Detect which cell encompasses the target text, then output its [X, Y] center coordinate. 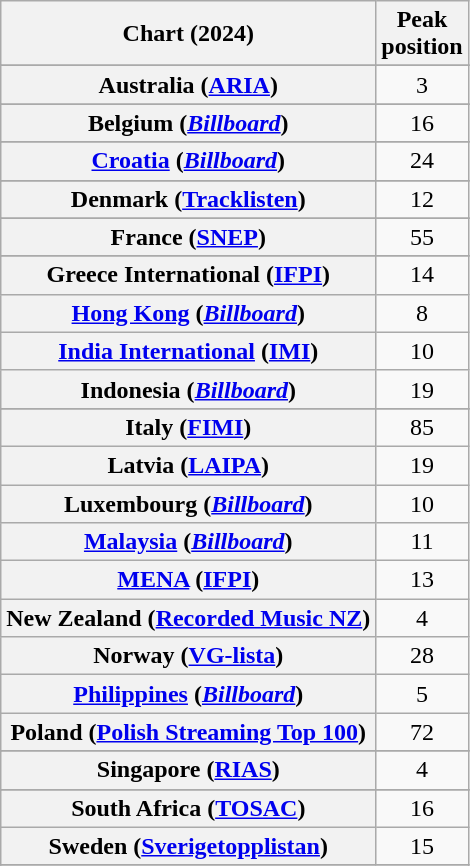
Belgium (Billboard) [188, 123]
Norway (VG-lista) [188, 656]
Greece International (IFPI) [188, 275]
Italy (FIMI) [188, 427]
Latvia (LAIPA) [188, 465]
Denmark (Tracklisten) [188, 199]
India International (IMI) [188, 351]
Chart (2024) [188, 34]
New Zealand (Recorded Music NZ) [188, 618]
12 [422, 199]
Croatia (Billboard) [188, 161]
Sweden (Sverigetopplistan) [188, 846]
72 [422, 732]
Luxembourg (Billboard) [188, 503]
11 [422, 542]
28 [422, 656]
Hong Kong (Billboard) [188, 313]
3 [422, 85]
Australia (ARIA) [188, 85]
85 [422, 427]
13 [422, 580]
Philippines (Billboard) [188, 694]
14 [422, 275]
8 [422, 313]
Malaysia (Billboard) [188, 542]
Indonesia (Billboard) [188, 389]
5 [422, 694]
Singapore (RIAS) [188, 770]
South Africa (TOSAC) [188, 808]
MENA (IFPI) [188, 580]
France (SNEP) [188, 237]
Peakposition [422, 34]
55 [422, 237]
Poland (Polish Streaming Top 100) [188, 732]
15 [422, 846]
24 [422, 161]
